Return (X, Y) of the center of cell containing provided text 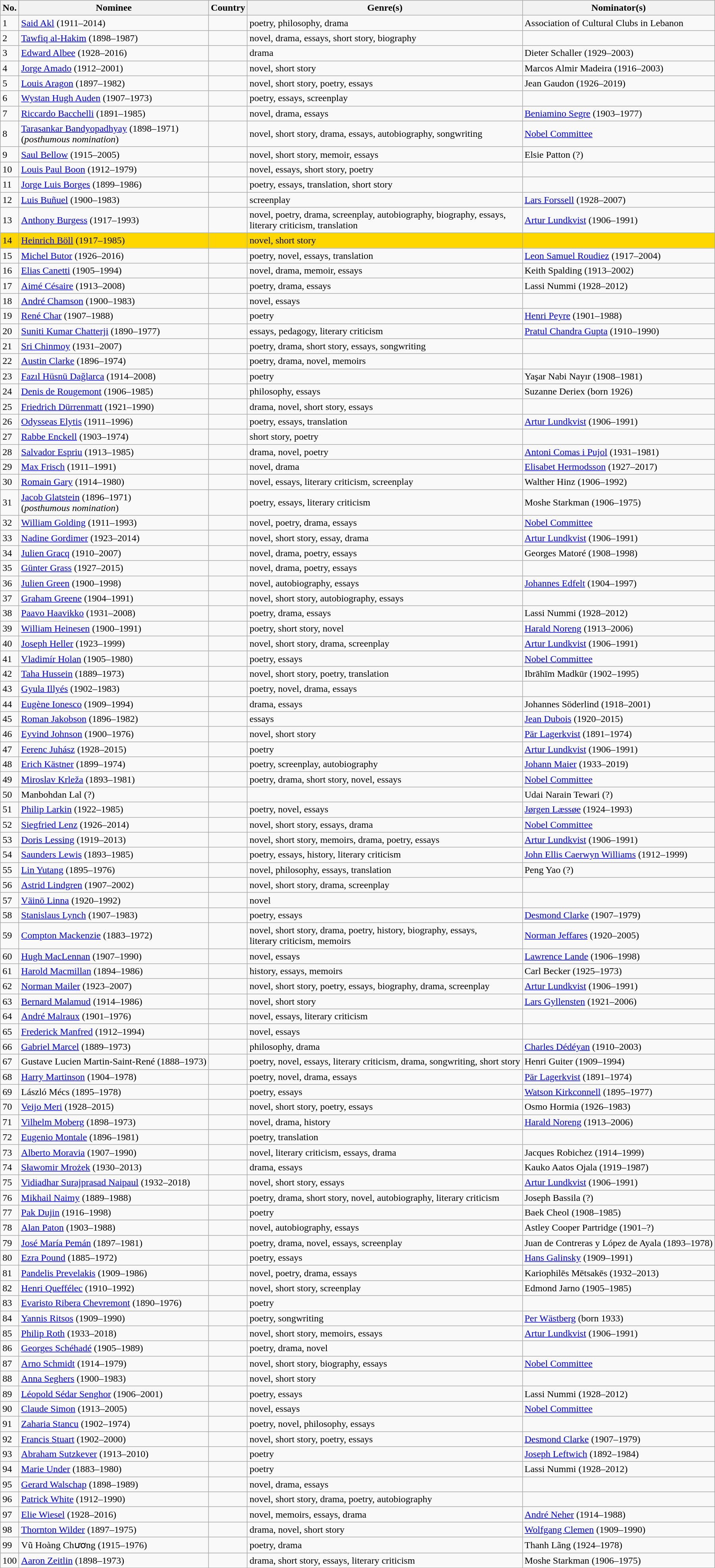
philosophy, drama (385, 1047)
8 (10, 134)
Pandelis Prevelakis (1909–1986) (114, 1273)
novel, short story, poetry, essays, biography, drama, screenplay (385, 986)
Henri Queffélec (1910–1992) (114, 1288)
5 (10, 83)
novel, essays, literary criticism (385, 1017)
poetry, essays, screenplay (385, 98)
Saul Bellow (1915–2005) (114, 154)
70 (10, 1107)
Walther Hinz (1906–1992) (619, 482)
drama, novel, short story, essays (385, 406)
essays (385, 719)
Aaron Zeitlin (1898–1973) (114, 1560)
91 (10, 1424)
Udai Narain Tewari (?) (619, 795)
poetry, screenplay, autobiography (385, 764)
Gustave Lucien Martin-Saint-René (1888–1973) (114, 1062)
poetry, philosophy, drama (385, 23)
1 (10, 23)
52 (10, 825)
12 (10, 199)
novel, short story, screenplay (385, 1288)
Paavo Haavikko (1931–2008) (114, 613)
75 (10, 1182)
88 (10, 1378)
Graham Greene (1904–1991) (114, 598)
Lawrence Lande (1906–1998) (619, 956)
short story, poetry (385, 437)
Julien Green (1900–1998) (114, 583)
59 (10, 936)
poetry, essays, translation (385, 421)
90 (10, 1409)
Marie Under (1883–1980) (114, 1469)
Said Akl (1911–2014) (114, 23)
Georges Matoré (1908–1998) (619, 553)
drama, short story, essays, literary criticism (385, 1560)
Henri Peyre (1901–1988) (619, 316)
novel, drama (385, 467)
Alberto Moravia (1907–1990) (114, 1152)
Pak Dujin (1916–1998) (114, 1213)
Leon Samuel Roudiez (1917–2004) (619, 256)
novel, drama, memoir, essays (385, 271)
Ezra Pound (1885–1972) (114, 1258)
Ferenc Juhász (1928–2015) (114, 749)
Miroslav Krleža (1893–1981) (114, 779)
Denis de Rougemont (1906–1985) (114, 391)
2 (10, 38)
61 (10, 971)
novel, poetry, drama, screenplay, autobiography, biography, essays, literary criticism, translation (385, 220)
Mikhail Naimy (1889–1988) (114, 1198)
poetry, drama, short story, novel, autobiography, literary criticism (385, 1198)
Ibrāhīm Madkūr (1902–1995) (619, 674)
25 (10, 406)
Joseph Bassila (?) (619, 1198)
Doris Lessing (1919–2013) (114, 840)
Hugh MacLennan (1907–1990) (114, 956)
Friedrich Dürrenmatt (1921–1990) (114, 406)
Henri Guiter (1909–1994) (619, 1062)
Fazıl Hüsnü Dağlarca (1914–2008) (114, 376)
73 (10, 1152)
18 (10, 301)
Yaşar Nabi Nayır (1908–1981) (619, 376)
Pratul Chandra Gupta (1910–1990) (619, 331)
novel, short story, drama, poetry, autobiography (385, 1499)
22 (10, 361)
51 (10, 810)
novel, literary criticism, essays, drama (385, 1152)
Dieter Schaller (1929–2003) (619, 53)
René Char (1907–1988) (114, 316)
71 (10, 1122)
77 (10, 1213)
10 (10, 169)
history, essays, memoirs (385, 971)
poetry, drama, novel, memoirs (385, 361)
Beniamino Segre (1903–1977) (619, 113)
Astley Cooper Partridge (1901–?) (619, 1228)
Johannes Söderlind (1918–2001) (619, 704)
67 (10, 1062)
58 (10, 915)
André Neher (1914–1988) (619, 1514)
53 (10, 840)
Jacob Glatstein (1896–1971)(posthumous nomination) (114, 503)
38 (10, 613)
Tawfiq al-Hakim (1898–1987) (114, 38)
55 (10, 870)
Jorge Luis Borges (1899–1986) (114, 184)
Harry Martinson (1904–1978) (114, 1077)
Gabriel Marcel (1889–1973) (114, 1047)
novel, memoirs, essays, drama (385, 1514)
Marcos Almir Madeira (1916–2003) (619, 68)
Vilhelm Moberg (1898–1973) (114, 1122)
Nadine Gordimer (1923–2014) (114, 538)
93 (10, 1454)
Vũ Hoàng Chương (1915–1976) (114, 1545)
45 (10, 719)
novel, short story, memoirs, essays (385, 1333)
Tarasankar Bandyopadhyay (1898–1971)(posthumous nomination) (114, 134)
89 (10, 1394)
69 (10, 1092)
Gerard Walschap (1898–1989) (114, 1484)
Claude Simon (1913–2005) (114, 1409)
Norman Jeffares (1920–2005) (619, 936)
Louis Paul Boon (1912–1979) (114, 169)
57 (10, 900)
poetry, drama, short story, essays, songwriting (385, 346)
80 (10, 1258)
Alan Paton (1903–1988) (114, 1228)
44 (10, 704)
novel, short story, biography, essays (385, 1363)
Association of Cultural Clubs in Lebanon (619, 23)
Austin Clarke (1896–1974) (114, 361)
86 (10, 1348)
87 (10, 1363)
poetry, short story, novel (385, 628)
41 (10, 659)
Georges Schéhadé (1905–1989) (114, 1348)
Harold Macmillan (1894–1986) (114, 971)
poetry, songwriting (385, 1318)
78 (10, 1228)
Philip Roth (1933–2018) (114, 1333)
Genre(s) (385, 8)
23 (10, 376)
William Golding (1911–1993) (114, 523)
Arno Schmidt (1914–1979) (114, 1363)
13 (10, 220)
4 (10, 68)
Rabbe Enckell (1903–1974) (114, 437)
72 (10, 1137)
17 (10, 286)
Thanh Lãng (1924–1978) (619, 1545)
50 (10, 795)
philosophy, essays (385, 391)
Frederick Manfred (1912–1994) (114, 1032)
Watson Kirkconnell (1895–1977) (619, 1092)
Joseph Leftwich (1892–1984) (619, 1454)
novel, short story, essay, drama (385, 538)
Nominee (114, 8)
poetry, essays, literary criticism (385, 503)
novel, short story, essays (385, 1182)
Charles Dédéyan (1910–2003) (619, 1047)
16 (10, 271)
32 (10, 523)
José María Pemán (1897–1981) (114, 1243)
47 (10, 749)
27 (10, 437)
Romain Gary (1914–1980) (114, 482)
poetry, novel, philosophy, essays (385, 1424)
Edmond Jarno (1905–1985) (619, 1288)
81 (10, 1273)
37 (10, 598)
29 (10, 467)
64 (10, 1017)
novel, essays, literary criticism, screenplay (385, 482)
novel, drama, essays, short story, biography (385, 38)
11 (10, 184)
Juan de Contreras y López de Ayala (1893–1978) (619, 1243)
Siegfried Lenz (1926–2014) (114, 825)
Abraham Sutzkever (1913–2010) (114, 1454)
André Chamson (1900–1983) (114, 301)
24 (10, 391)
84 (10, 1318)
Jacques Robichez (1914–1999) (619, 1152)
68 (10, 1077)
Hans Galinsky (1909–1991) (619, 1258)
83 (10, 1303)
36 (10, 583)
poetry, essays, history, literary criticism (385, 855)
Country (228, 8)
Salvador Espriu (1913–1985) (114, 452)
novel, short story, drama, poetry, history, biography, essays, literary criticism, memoirs (385, 936)
poetry, drama (385, 1545)
66 (10, 1047)
99 (10, 1545)
Elie Wiesel (1928–2016) (114, 1514)
Lars Forssell (1928–2007) (619, 199)
Gyula Illyés (1902–1983) (114, 689)
30 (10, 482)
Léopold Sédar Senghor (1906–2001) (114, 1394)
Eugenio Montale (1896–1981) (114, 1137)
Michel Butor (1926–2016) (114, 256)
Saunders Lewis (1893–1985) (114, 855)
Suzanne Deriex (born 1926) (619, 391)
65 (10, 1032)
poetry, novel, essays, translation (385, 256)
screenplay (385, 199)
Jean Dubois (1920–2015) (619, 719)
Väinö Linna (1920–1992) (114, 900)
Compton Mackenzie (1883–1972) (114, 936)
novel, short story, essays, drama (385, 825)
Stanislaus Lynch (1907–1983) (114, 915)
Norman Mailer (1923–2007) (114, 986)
essays, pedagogy, literary criticism (385, 331)
poetry, novel, essays (385, 810)
Johannes Edfelt (1904–1997) (619, 583)
35 (10, 568)
Nominator(s) (619, 8)
14 (10, 241)
Antoni Comas i Pujol (1931–1981) (619, 452)
Sławomir Mrożek (1930–2013) (114, 1167)
56 (10, 885)
48 (10, 764)
95 (10, 1484)
Luis Buñuel (1900–1983) (114, 199)
Per Wästberg (born 1933) (619, 1318)
László Mécs (1895–1978) (114, 1092)
Eugène Ionesco (1909–1994) (114, 704)
Keith Spalding (1913–2002) (619, 271)
Thornton Wilder (1897–1975) (114, 1530)
Manbohdan Lal (?) (114, 795)
Wolfgang Clemen (1909–1990) (619, 1530)
63 (10, 1001)
poetry, drama, short story, novel, essays (385, 779)
9 (10, 154)
Louis Aragon (1897–1982) (114, 83)
Jorge Amado (1912–2001) (114, 68)
Anna Seghers (1900–1983) (114, 1378)
60 (10, 956)
3 (10, 53)
poetry, drama, novel (385, 1348)
novel, short story, memoirs, drama, poetry, essays (385, 840)
Edward Albee (1928–2016) (114, 53)
Johann Maier (1933–2019) (619, 764)
19 (10, 316)
André Malraux (1901–1976) (114, 1017)
Yannis Ritsos (1909–1990) (114, 1318)
Jean Gaudon (1926–2019) (619, 83)
7 (10, 113)
76 (10, 1198)
28 (10, 452)
31 (10, 503)
79 (10, 1243)
William Heinesen (1900–1991) (114, 628)
33 (10, 538)
34 (10, 553)
Max Frisch (1911–1991) (114, 467)
39 (10, 628)
6 (10, 98)
Erich Kästner (1899–1974) (114, 764)
96 (10, 1499)
Elias Canetti (1905–1994) (114, 271)
drama, novel, short story (385, 1530)
novel, philosophy, essays, translation (385, 870)
Philip Larkin (1922–1985) (114, 810)
Astrid Lindgren (1907–2002) (114, 885)
Julien Gracq (1910–2007) (114, 553)
21 (10, 346)
85 (10, 1333)
drama, novel, poetry (385, 452)
Veijo Meri (1928–2015) (114, 1107)
Jørgen Læssøe (1924–1993) (619, 810)
novel, drama, history (385, 1122)
Carl Becker (1925–1973) (619, 971)
Patrick White (1912–1990) (114, 1499)
Francis Stuart (1902–2000) (114, 1439)
novel, short story, memoir, essays (385, 154)
poetry, drama, novel, essays, screenplay (385, 1243)
novel, short story, poetry, translation (385, 674)
poetry, essays, translation, short story (385, 184)
97 (10, 1514)
94 (10, 1469)
Elisabet Hermodsson (1927–2017) (619, 467)
Vidiadhar Surajprasad Naipaul (1932–2018) (114, 1182)
No. (10, 8)
46 (10, 734)
Baek Cheol (1908–1985) (619, 1213)
100 (10, 1560)
Anthony Burgess (1917–1993) (114, 220)
John Ellis Caerwyn Williams (1912–1999) (619, 855)
poetry, translation (385, 1137)
novel, short story, drama, essays, autobiography, songwriting (385, 134)
Bernard Malamud (1914–1986) (114, 1001)
Roman Jakobson (1896–1982) (114, 719)
92 (10, 1439)
Kariophilēs Mētsakēs (1932–2013) (619, 1273)
49 (10, 779)
Zaharia Stancu (1902–1974) (114, 1424)
40 (10, 643)
Suniti Kumar Chatterji (1890–1977) (114, 331)
42 (10, 674)
43 (10, 689)
Taha Hussein (1889–1973) (114, 674)
15 (10, 256)
Günter Grass (1927–2015) (114, 568)
Heinrich Böll (1917–1985) (114, 241)
Wystan Hugh Auden (1907–1973) (114, 98)
98 (10, 1530)
Odysseas Elytis (1911–1996) (114, 421)
Elsie Patton (?) (619, 154)
82 (10, 1288)
poetry, novel, essays, literary criticism, drama, songwriting, short story (385, 1062)
novel (385, 900)
Eyvind Johnson (1900–1976) (114, 734)
62 (10, 986)
20 (10, 331)
Lin Yutang (1895–1976) (114, 870)
Osmo Hormia (1926–1983) (619, 1107)
Joseph Heller (1923–1999) (114, 643)
Evaristo Ribera Chevremont (1890–1976) (114, 1303)
74 (10, 1167)
Riccardo Bacchelli (1891–1985) (114, 113)
Lars Gyllensten (1921–2006) (619, 1001)
novel, short story, autobiography, essays (385, 598)
54 (10, 855)
Sri Chinmoy (1931–2007) (114, 346)
novel, essays, short story, poetry (385, 169)
Peng Yao (?) (619, 870)
Vladimír Holan (1905–1980) (114, 659)
drama (385, 53)
Aimé Césaire (1913–2008) (114, 286)
Kauko Aatos Ojala (1919–1987) (619, 1167)
26 (10, 421)
